Determine the [X, Y] coordinate at the center of the cell enclosing the given text.  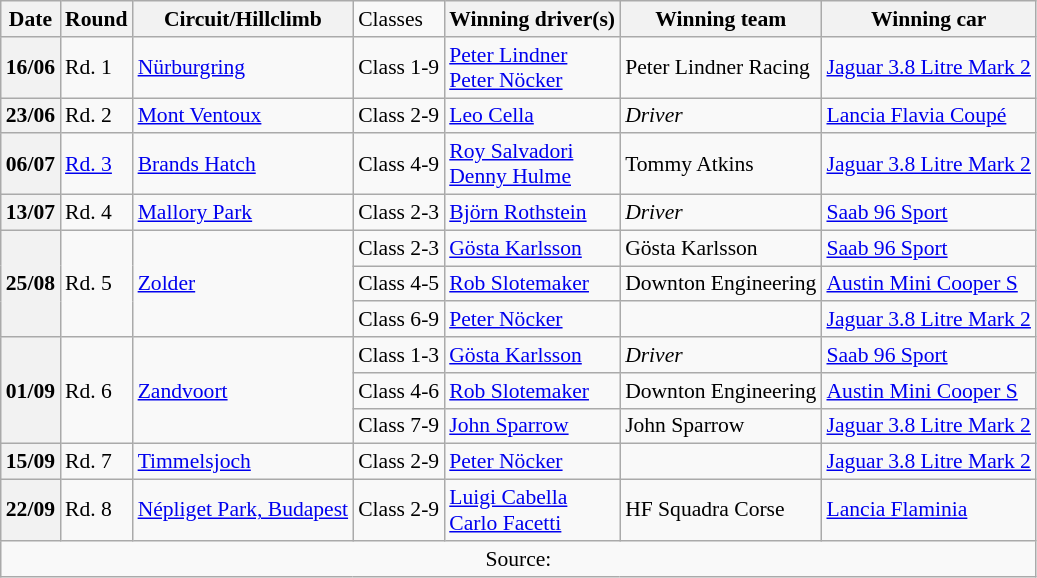
Lancia Flavia Coupé [928, 116]
Mallory Park [244, 213]
Mont Ventoux [244, 116]
HF Squadra Corse [720, 510]
Class 6-9 [398, 320]
22/09 [30, 510]
Rd. 4 [96, 213]
16/06 [30, 68]
06/07 [30, 164]
Lancia Flaminia [928, 510]
Rd. 8 [96, 510]
Rd. 3 [96, 164]
Rd. 1 [96, 68]
Class 1-9 [398, 68]
Round [96, 19]
Winning team [720, 19]
Class 4-9 [398, 164]
Brands Hatch [244, 164]
Leo Cella [532, 116]
Luigi Cabella Carlo Facetti [532, 510]
Tommy Atkins [720, 164]
Source: [518, 559]
01/09 [30, 390]
Zandvoort [244, 390]
Winning car [928, 19]
Circuit/Hillclimb [244, 19]
13/07 [30, 213]
Date [30, 19]
15/09 [30, 462]
Népliget Park, Budapest [244, 510]
Rd. 5 [96, 284]
Nürburgring [244, 68]
Class 4-6 [398, 391]
Björn Rothstein [532, 213]
Timmelsjoch [244, 462]
Roy Salvadori Denny Hulme [532, 164]
Class 4-5 [398, 284]
Rd. 7 [96, 462]
Rd. 2 [96, 116]
Class 1-3 [398, 355]
Peter Lindner Peter Nöcker [532, 68]
Rd. 6 [96, 390]
23/06 [30, 116]
Classes [398, 19]
Winning driver(s) [532, 19]
Zolder [244, 284]
25/08 [30, 284]
Peter Lindner Racing [720, 68]
Class 7-9 [398, 426]
